Scan for the cell matching the given text and deliver its (X, Y) coordinate at center. 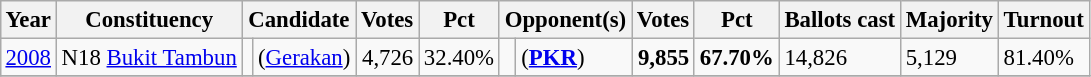
5,129 (949, 57)
9,855 (664, 57)
Ballots cast (840, 20)
Year (28, 20)
67.70% (736, 57)
Turnout (1044, 20)
2008 (28, 57)
Candidate (299, 20)
(Gerakan) (304, 57)
4,726 (388, 57)
(PKR) (574, 57)
N18 Bukit Tambun (149, 57)
Opponent(s) (565, 20)
81.40% (1044, 57)
32.40% (460, 57)
14,826 (840, 57)
Majority (949, 20)
Constituency (149, 20)
